For the text-containing cell, return its midpoint in [x, y] coordinate format. 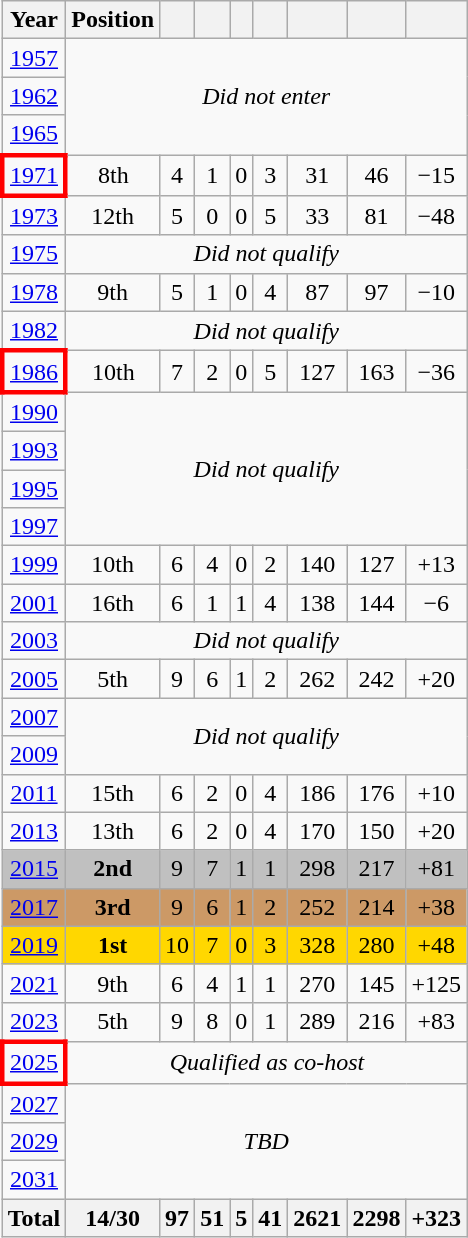
1965 [34, 135]
2017 [34, 907]
31 [318, 174]
33 [318, 216]
2021 [34, 983]
170 [318, 831]
12th [113, 216]
270 [318, 983]
1990 [34, 412]
16th [113, 603]
217 [376, 869]
41 [270, 1218]
140 [318, 565]
138 [318, 603]
2009 [34, 755]
1982 [34, 331]
Total [34, 1218]
Qualified as co-host [266, 1062]
252 [318, 907]
46 [376, 174]
144 [376, 603]
8th [113, 174]
−10 [436, 292]
242 [376, 679]
2nd [113, 869]
+38 [436, 907]
186 [318, 793]
+48 [436, 945]
2019 [34, 945]
1986 [34, 372]
Position [113, 20]
1993 [34, 450]
1995 [34, 489]
+81 [436, 869]
−6 [436, 603]
1978 [34, 292]
163 [376, 372]
214 [376, 907]
−15 [436, 174]
2011 [34, 793]
+10 [436, 793]
1971 [34, 174]
8 [212, 1022]
13th [113, 831]
+13 [436, 565]
3rd [113, 907]
2621 [318, 1218]
81 [376, 216]
+323 [436, 1218]
2005 [34, 679]
2013 [34, 831]
1962 [34, 96]
87 [318, 292]
1st [113, 945]
145 [376, 983]
1973 [34, 216]
+83 [436, 1022]
328 [318, 945]
1997 [34, 527]
14/30 [113, 1218]
−48 [436, 216]
1999 [34, 565]
10 [178, 945]
+125 [436, 983]
298 [318, 869]
2027 [34, 1103]
1975 [34, 254]
2003 [34, 641]
2029 [34, 1142]
216 [376, 1022]
150 [376, 831]
2031 [34, 1180]
2023 [34, 1022]
2015 [34, 869]
2001 [34, 603]
Did not enter [266, 97]
289 [318, 1022]
176 [376, 793]
Year [34, 20]
2007 [34, 717]
280 [376, 945]
15th [113, 793]
262 [318, 679]
2025 [34, 1062]
−36 [436, 372]
TBD [266, 1141]
51 [212, 1218]
2298 [376, 1218]
1957 [34, 58]
